From the cell containing the given text, extract its center point as (x, y) coordinate. 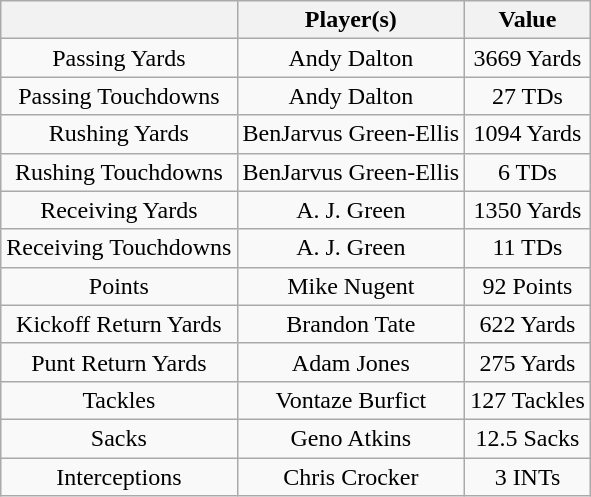
Receiving Touchdowns (119, 248)
Kickoff Return Yards (119, 324)
11 TDs (528, 248)
Vontaze Burfict (351, 400)
622 Yards (528, 324)
Chris Crocker (351, 477)
Punt Return Yards (119, 362)
Sacks (119, 438)
Geno Atkins (351, 438)
3 INTs (528, 477)
Receiving Yards (119, 210)
6 TDs (528, 172)
Tackles (119, 400)
Value (528, 20)
Points (119, 286)
1094 Yards (528, 134)
Interceptions (119, 477)
1350 Yards (528, 210)
27 TDs (528, 96)
Brandon Tate (351, 324)
92 Points (528, 286)
Passing Yards (119, 58)
Mike Nugent (351, 286)
3669 Yards (528, 58)
275 Yards (528, 362)
Rushing Yards (119, 134)
Adam Jones (351, 362)
Player(s) (351, 20)
Passing Touchdowns (119, 96)
12.5 Sacks (528, 438)
Rushing Touchdowns (119, 172)
127 Tackles (528, 400)
